Extract the (x, y) coordinate from the center of the cell holding the provided text.  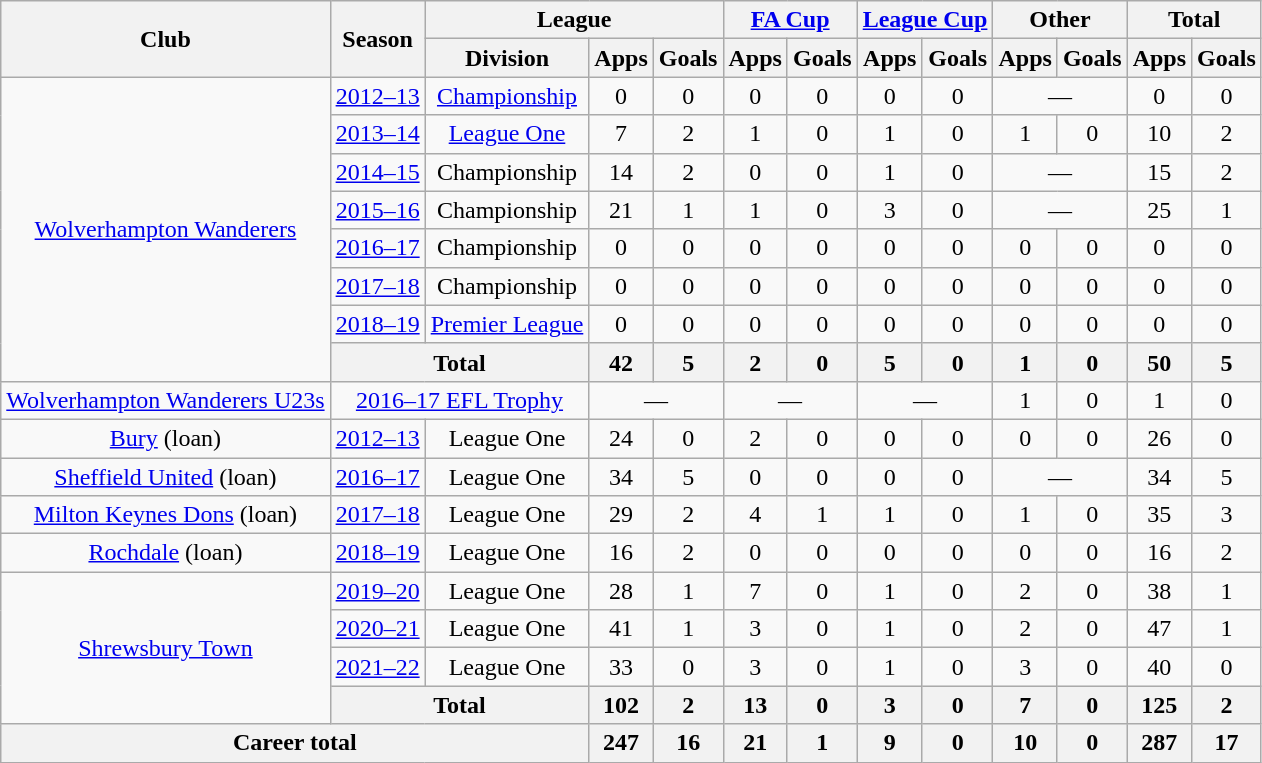
Career total (295, 743)
9 (890, 743)
2020–21 (378, 629)
38 (1159, 591)
Wolverhampton Wanderers U23s (166, 400)
Division (507, 58)
102 (621, 705)
42 (621, 362)
24 (621, 438)
2021–22 (378, 667)
Club (166, 39)
2019–20 (378, 591)
14 (621, 172)
League (574, 20)
47 (1159, 629)
33 (621, 667)
Wolverhampton Wanderers (166, 229)
Milton Keynes Dons (loan) (166, 515)
125 (1159, 705)
Shrewsbury Town (166, 648)
287 (1159, 743)
Rochdale (loan) (166, 553)
28 (621, 591)
25 (1159, 210)
41 (621, 629)
29 (621, 515)
Bury (loan) (166, 438)
2013–14 (378, 134)
26 (1159, 438)
247 (621, 743)
Premier League (507, 324)
FA Cup (790, 20)
League Cup (925, 20)
4 (755, 515)
13 (755, 705)
17 (1227, 743)
15 (1159, 172)
35 (1159, 515)
50 (1159, 362)
Other (1060, 20)
2016–17 EFL Trophy (460, 400)
2014–15 (378, 172)
Sheffield United (loan) (166, 477)
40 (1159, 667)
Season (378, 39)
2015–16 (378, 210)
